Return the [X, Y] coordinate for the center point of the cell that contains the specified text.  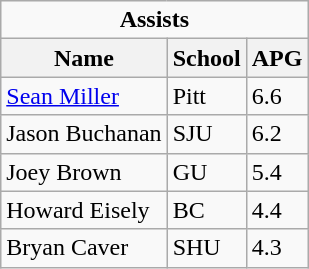
SJU [206, 134]
Howard Eisely [84, 210]
Joey Brown [84, 172]
4.4 [277, 210]
5.4 [277, 172]
Assists [154, 20]
Jason Buchanan [84, 134]
SHU [206, 248]
6.6 [277, 96]
6.2 [277, 134]
4.3 [277, 248]
School [206, 58]
BC [206, 210]
Pitt [206, 96]
Name [84, 58]
Bryan Caver [84, 248]
GU [206, 172]
APG [277, 58]
Sean Miller [84, 96]
